Capture the cell that displays the provided text and extract its (X, Y) central coordinate. 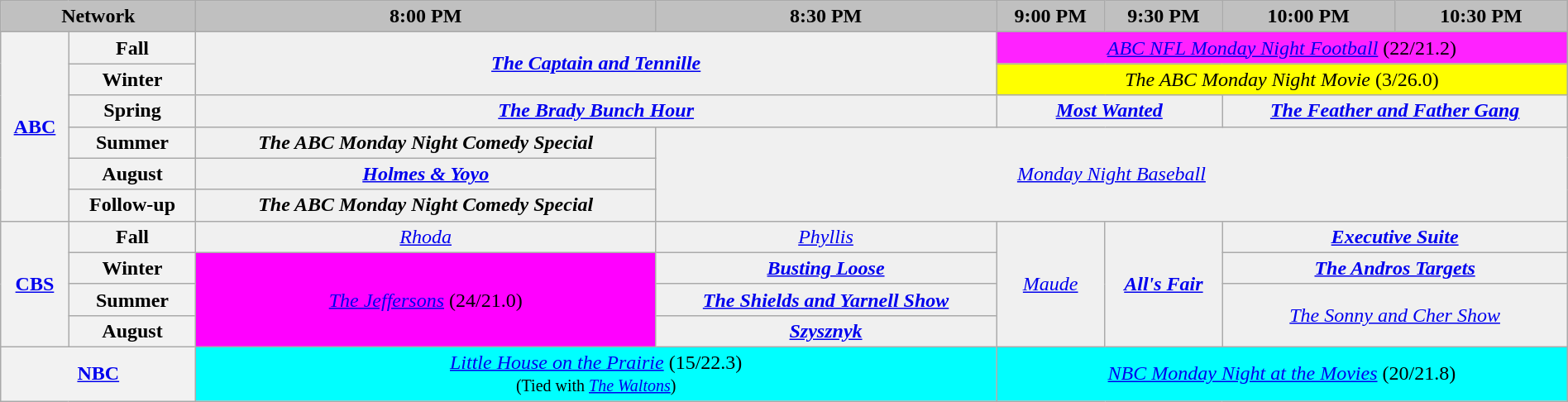
CBS (35, 284)
Executive Suite (1394, 237)
The Andros Targets (1394, 268)
NBC (98, 374)
Maude (1050, 284)
Monday Night Baseball (1111, 174)
Rhoda (426, 237)
8:30 PM (826, 17)
The Brady Bunch Hour (596, 111)
NBC Monday Night at the Movies (20/21.8) (1282, 374)
9:30 PM (1164, 17)
Spring (132, 111)
10:00 PM (1308, 17)
Busting Loose (826, 268)
Follow-up (132, 205)
8:00 PM (426, 17)
10:30 PM (1482, 17)
The Sonny and Cher Show (1394, 315)
9:00 PM (1050, 17)
The Captain and Tennille (596, 64)
Phyllis (826, 237)
ABC (35, 127)
Szysznyk (826, 331)
The Shields and Yarnell Show (826, 299)
Holmes & Yoyo (426, 174)
The Feather and Father Gang (1394, 111)
Most Wanted (1110, 111)
ABC NFL Monday Night Football (22/21.2) (1282, 48)
The Jeffersons (24/21.0) (426, 299)
All's Fair (1164, 284)
Little House on the Prairie (15/22.3)(Tied with The Waltons) (596, 374)
The ABC Monday Night Movie (3/26.0) (1282, 79)
Network (98, 17)
